Output the [x, y] coordinate of the center of the cell containing the given text.  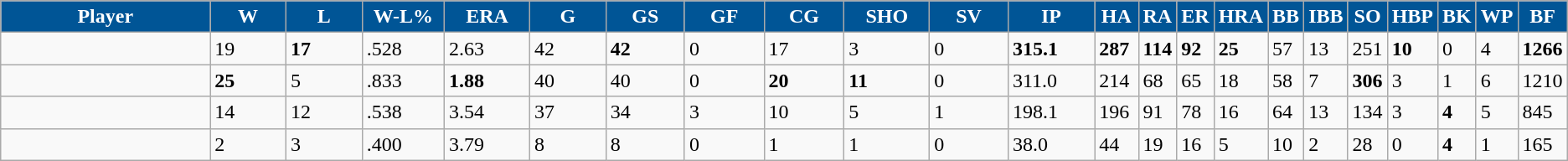
IP [1050, 17]
.528 [403, 49]
HBP [1412, 17]
845 [1543, 112]
91 [1158, 112]
SHO [887, 17]
.400 [403, 144]
.833 [403, 80]
134 [1367, 112]
7 [1326, 80]
57 [1287, 49]
315.1 [1050, 49]
WP [1497, 17]
L [323, 17]
W-L% [403, 17]
GF [724, 17]
287 [1117, 49]
114 [1158, 49]
14 [248, 112]
1.88 [487, 80]
2.63 [487, 49]
64 [1287, 112]
58 [1287, 80]
SV [969, 17]
28 [1367, 144]
11 [887, 80]
W [248, 17]
HRA [1240, 17]
IBB [1326, 17]
BF [1543, 17]
198.1 [1050, 112]
165 [1543, 144]
GS [645, 17]
18 [1240, 80]
311.0 [1050, 80]
68 [1158, 80]
CG [804, 17]
6 [1497, 80]
34 [645, 112]
251 [1367, 49]
38.0 [1050, 144]
44 [1117, 144]
92 [1195, 49]
BB [1287, 17]
306 [1367, 80]
214 [1117, 80]
37 [568, 112]
SO [1367, 17]
3.54 [487, 112]
12 [323, 112]
65 [1195, 80]
1210 [1543, 80]
ERA [487, 17]
ER [1195, 17]
G [568, 17]
20 [804, 80]
196 [1117, 112]
Player [106, 17]
BK [1457, 17]
HA [1117, 17]
78 [1195, 112]
.538 [403, 112]
3.79 [487, 144]
1266 [1543, 49]
RA [1158, 17]
